Identify which cell holds the provided text, then report its [x, y] central coordinate. 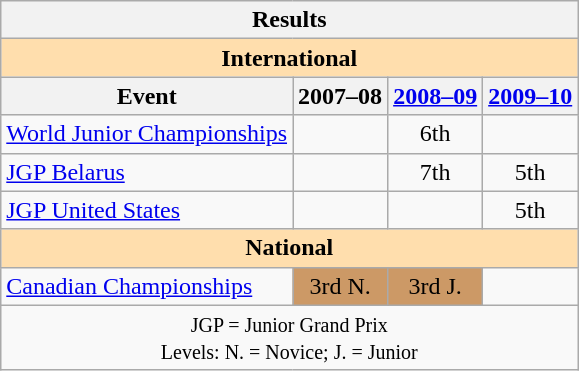
World Junior Championships [147, 134]
Canadian Championships [147, 286]
Results [290, 20]
3rd N. [340, 286]
2007–08 [340, 96]
JGP = Junior Grand Prix Levels: N. = Novice; J. = Junior [290, 338]
3rd J. [436, 286]
National [290, 248]
JGP United States [147, 210]
6th [436, 134]
JGP Belarus [147, 172]
2008–09 [436, 96]
Event [147, 96]
International [290, 58]
2009–10 [530, 96]
7th [436, 172]
